For the text-containing cell, return its midpoint in [x, y] coordinate format. 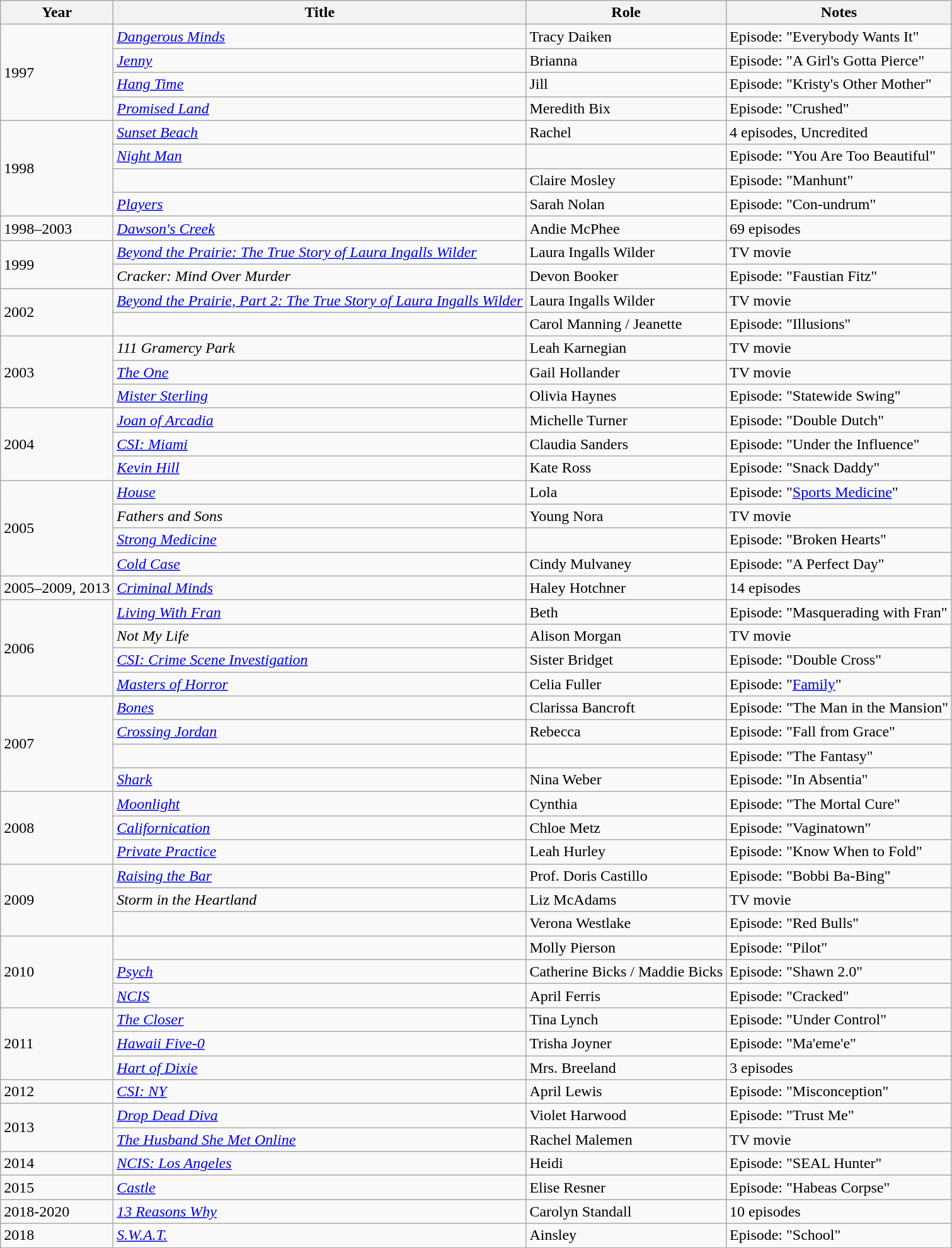
Crossing Jordan [320, 732]
The Closer [320, 1019]
Beth [626, 612]
Drop Dead Diva [320, 1116]
Criminal Minds [320, 588]
10 episodes [839, 1211]
2010 [57, 971]
Episode: "Broken Hearts" [839, 540]
2006 [57, 648]
Hang Time [320, 84]
Cracker: Mind Over Murder [320, 276]
Prof. Doris Castillo [626, 876]
Masters of Horror [320, 684]
2014 [57, 1164]
Episode: "Illusions" [839, 324]
2004 [57, 444]
Beyond the Prairie: The True Story of Laura Ingalls Wilder [320, 252]
Episode: "Ma'eme'e" [839, 1043]
Strong Medicine [320, 540]
Private Practice [320, 852]
Night Man [320, 156]
Kate Ross [626, 468]
Episode: "Trust Me" [839, 1116]
Episode: "Snack Daddy" [839, 468]
Episode: "Con-undrum" [839, 204]
Episode: "Habeas Corpse" [839, 1188]
Verona Westlake [626, 924]
14 episodes [839, 588]
Clarissa Bancroft [626, 708]
Andie McPhee [626, 228]
Role [626, 13]
2018-2020 [57, 1211]
Fathers and Sons [320, 516]
Episode: "Sports Medicine" [839, 492]
Episode: "Pilot" [839, 947]
Players [320, 204]
Episode: "Manhunt" [839, 180]
Sister Bridget [626, 660]
Catherine Bicks / Maddie Bicks [626, 971]
Mister Sterling [320, 396]
Episode: "Bobbi Ba-Bing" [839, 876]
Kevin Hill [320, 468]
1998–2003 [57, 228]
69 episodes [839, 228]
2011 [57, 1043]
Psych [320, 971]
Episode: "Masquerading with Fran" [839, 612]
Leah Karnegian [626, 348]
Hart of Dixie [320, 1068]
Meredith Bix [626, 108]
13 Reasons Why [320, 1211]
2008 [57, 828]
Episode: "Double Dutch" [839, 420]
Michelle Turner [626, 420]
Not My Life [320, 636]
Year [57, 13]
Tracy Daiken [626, 37]
Episode: "Under the Influence" [839, 444]
Mrs. Breeland [626, 1068]
Joan of Arcadia [320, 420]
CSI: Miami [320, 444]
Olivia Haynes [626, 396]
NCIS [320, 995]
NCIS: Los Angeles [320, 1164]
Episode: "School" [839, 1235]
Rachel Malemen [626, 1140]
Episode: "Family" [839, 684]
Alison Morgan [626, 636]
Gail Hollander [626, 372]
Violet Harwood [626, 1116]
Chloe Metz [626, 828]
Rebecca [626, 732]
4 episodes, Uncredited [839, 132]
April Ferris [626, 995]
2002 [57, 312]
2005–2009, 2013 [57, 588]
2012 [57, 1092]
Jenny [320, 60]
Episode: "Know When to Fold" [839, 852]
Episode: "A Girl's Gotta Pierce" [839, 60]
CSI: Crime Scene Investigation [320, 660]
Young Nora [626, 516]
Carol Manning / Jeanette [626, 324]
Beyond the Prairie, Part 2: The True Story of Laura Ingalls Wilder [320, 301]
1998 [57, 168]
Molly Pierson [626, 947]
Californication [320, 828]
Hawaii Five-0 [320, 1043]
Claudia Sanders [626, 444]
Episode: "In Absentia" [839, 780]
Bones [320, 708]
2005 [57, 528]
Haley Hotchner [626, 588]
Episode: "Kristy's Other Mother" [839, 84]
Ainsley [626, 1235]
Dangerous Minds [320, 37]
111 Gramercy Park [320, 348]
Sunset Beach [320, 132]
2009 [57, 900]
3 episodes [839, 1068]
Episode: "Misconception" [839, 1092]
2018 [57, 1235]
Cindy Mulvaney [626, 564]
Episode: "Double Cross" [839, 660]
Episode: "Shawn 2.0" [839, 971]
The Husband She Met Online [320, 1140]
Elise Resner [626, 1188]
Dawson's Creek [320, 228]
CSI: NY [320, 1092]
Notes [839, 13]
1997 [57, 72]
Cold Case [320, 564]
Brianna [626, 60]
1999 [57, 264]
2013 [57, 1128]
Castle [320, 1188]
Nina Weber [626, 780]
Episode: "The Fantasy" [839, 756]
Shark [320, 780]
Trisha Joyner [626, 1043]
Episode: "Cracked" [839, 995]
Celia Fuller [626, 684]
Claire Mosley [626, 180]
Episode: "Fall from Grace" [839, 732]
Episode: "Crushed" [839, 108]
Tina Lynch [626, 1019]
Heidi [626, 1164]
Episode: "A Perfect Day" [839, 564]
Episode: "SEAL Hunter" [839, 1164]
2007 [57, 744]
Carolyn Standall [626, 1211]
Leah Hurley [626, 852]
Episode: "The Man in the Mansion" [839, 708]
Devon Booker [626, 276]
Title [320, 13]
Raising the Bar [320, 876]
Episode: "Vaginatown" [839, 828]
The One [320, 372]
Cynthia [626, 804]
Episode: "Red Bulls" [839, 924]
Episode: "Statewide Swing" [839, 396]
Living With Fran [320, 612]
2003 [57, 372]
Episode: "Faustian Fitz" [839, 276]
S.W.A.T. [320, 1235]
Episode: "The Mortal Cure" [839, 804]
Episode: "You Are Too Beautiful" [839, 156]
Episode: "Under Control" [839, 1019]
Rachel [626, 132]
2015 [57, 1188]
Jill [626, 84]
Moonlight [320, 804]
Episode: "Everybody Wants It" [839, 37]
Promised Land [320, 108]
Lola [626, 492]
Storm in the Heartland [320, 900]
House [320, 492]
Liz McAdams [626, 900]
April Lewis [626, 1092]
Sarah Nolan [626, 204]
